Search for the cell housing the specified text and yield its (X, Y) center coordinate. 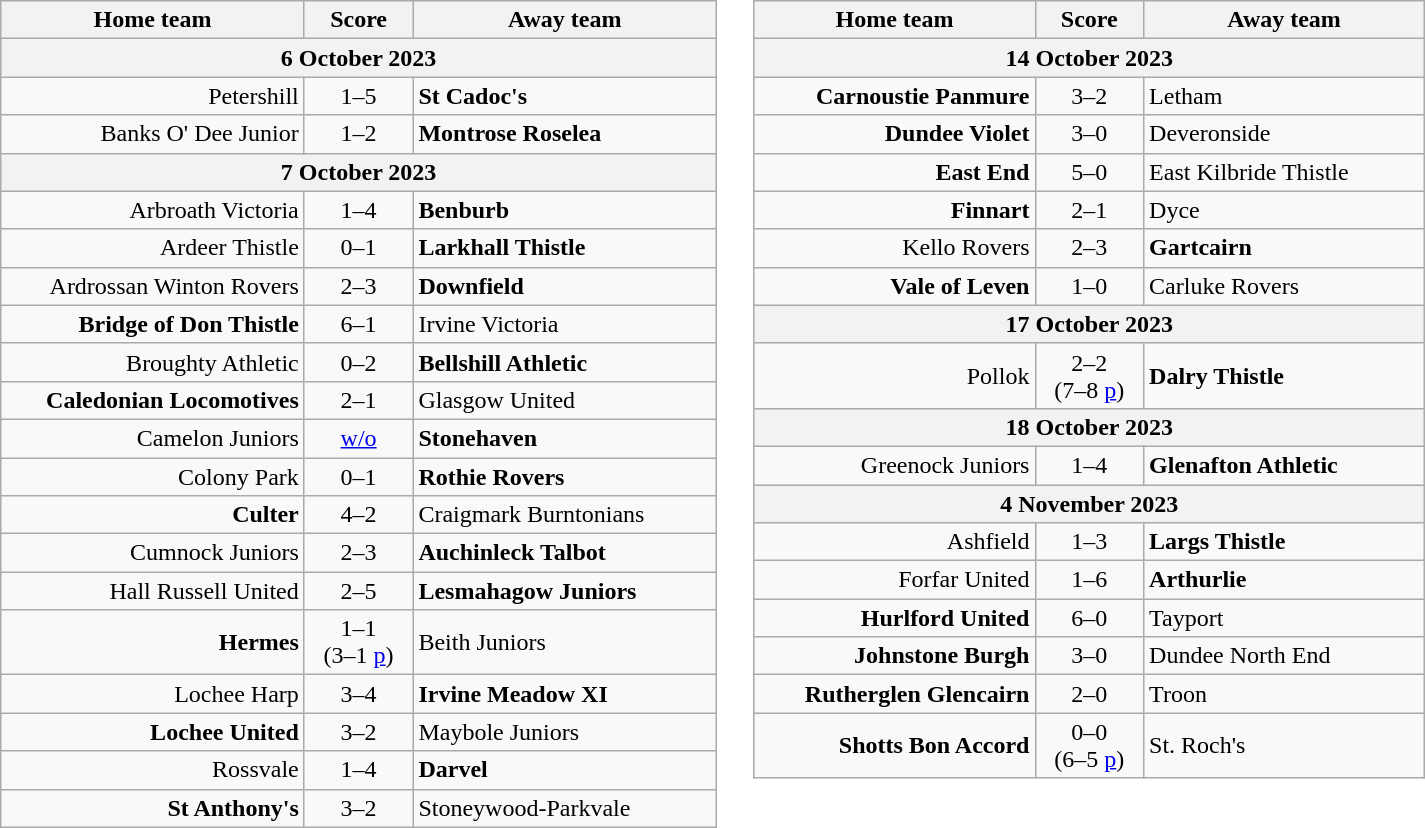
2–0 (1090, 694)
Ashfield (894, 542)
Rossvale (153, 770)
Letham (1284, 96)
Finnart (894, 210)
Glenafton Athletic (1284, 465)
Pollok (894, 376)
Tayport (1284, 618)
3–4 (358, 694)
1–5 (358, 96)
St. Roch's (1284, 746)
Arthurlie (1284, 580)
Cumnock Juniors (153, 553)
Colony Park (153, 477)
Banks O' Dee Junior (153, 134)
Kello Rovers (894, 248)
1–2 (358, 134)
14 October 2023 (1090, 58)
St Cadoc's (565, 96)
2–2(7–8 p) (1090, 376)
Stoneywood-Parkvale (565, 808)
1–0 (1090, 286)
6–1 (358, 324)
Caledonian Locomotives (153, 400)
Maybole Juniors (565, 732)
5–0 (1090, 172)
Petershill (153, 96)
Carluke Rovers (1284, 286)
Dyce (1284, 210)
Irvine Meadow XI (565, 694)
Darvel (565, 770)
2–5 (358, 591)
Rothie Rovers (565, 477)
18 October 2023 (1090, 427)
Shotts Bon Accord (894, 746)
Camelon Juniors (153, 438)
6–0 (1090, 618)
Broughty Athletic (153, 362)
Auchinleck Talbot (565, 553)
Stonehaven (565, 438)
Largs Thistle (1284, 542)
Troon (1284, 694)
1–6 (1090, 580)
Hermes (153, 642)
Montrose Roselea (565, 134)
Dundee North End (1284, 656)
Lochee Harp (153, 694)
0–0(6–5 p) (1090, 746)
Bellshill Athletic (565, 362)
Johnstone Burgh (894, 656)
Beith Juniors (565, 642)
4 November 2023 (1090, 503)
Rutherglen Glencairn (894, 694)
St Anthony's (153, 808)
Benburb (565, 210)
Bridge of Don Thistle (153, 324)
7 October 2023 (359, 172)
Culter (153, 515)
Irvine Victoria (565, 324)
6 October 2023 (359, 58)
Greenock Juniors (894, 465)
Vale of Leven (894, 286)
Hurlford United (894, 618)
Gartcairn (1284, 248)
Ardeer Thistle (153, 248)
1–3 (1090, 542)
Arbroath Victoria (153, 210)
Forfar United (894, 580)
Deveronside (1284, 134)
Larkhall Thistle (565, 248)
1–1(3–1 p) (358, 642)
East End (894, 172)
Glasgow United (565, 400)
17 October 2023 (1090, 324)
Lochee United (153, 732)
Dundee Violet (894, 134)
Carnoustie Panmure (894, 96)
East Kilbride Thistle (1284, 172)
Downfield (565, 286)
w/o (358, 438)
4–2 (358, 515)
Dalry Thistle (1284, 376)
Lesmahagow Juniors (565, 591)
Ardrossan Winton Rovers (153, 286)
Craigmark Burntonians (565, 515)
Hall Russell United (153, 591)
0–2 (358, 362)
